Detect which cell encompasses the target text, then output its (x, y) center coordinate. 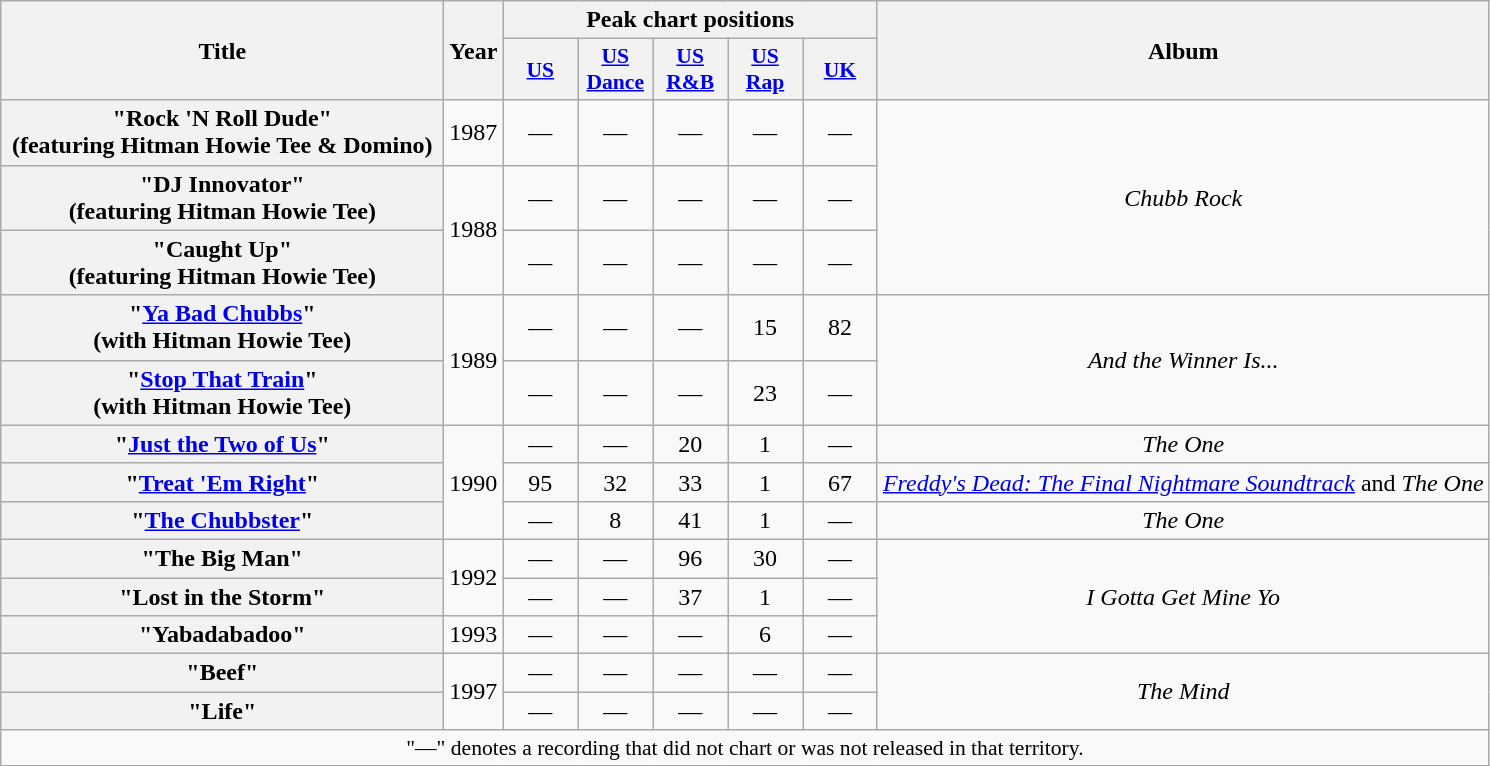
32 (616, 482)
Year (474, 50)
And the Winner Is... (1183, 360)
37 (690, 597)
67 (840, 482)
US Rap (766, 70)
"Stop That Train"(with Hitman Howie Tee) (222, 392)
6 (766, 635)
Freddy's Dead: The Final Nightmare Soundtrack and The One (1183, 482)
USDance (616, 70)
Chubb Rock (1183, 198)
UK (840, 70)
"Rock 'N Roll Dude"(featuring Hitman Howie Tee & Domino) (222, 132)
8 (616, 520)
US R&B (690, 70)
"Beef" (222, 673)
1992 (474, 577)
"Lost in the Storm" (222, 597)
1989 (474, 360)
1987 (474, 132)
1993 (474, 635)
15 (766, 328)
"Life" (222, 711)
Peak chart positions (690, 20)
"DJ Innovator"(featuring Hitman Howie Tee) (222, 198)
Album (1183, 50)
23 (766, 392)
"Treat 'Em Right" (222, 482)
1988 (474, 230)
"Yabadabadoo" (222, 635)
33 (690, 482)
"—" denotes a recording that did not chart or was not released in that territory. (745, 748)
41 (690, 520)
The Mind (1183, 692)
96 (690, 558)
1990 (474, 482)
"Ya Bad Chubbs"(with Hitman Howie Tee) (222, 328)
US (540, 70)
95 (540, 482)
"Caught Up"(featuring Hitman Howie Tee) (222, 262)
"The Chubbster" (222, 520)
"Just the Two of Us" (222, 444)
30 (766, 558)
"The Big Man" (222, 558)
20 (690, 444)
1997 (474, 692)
82 (840, 328)
I Gotta Get Mine Yo (1183, 596)
Title (222, 50)
